Determine the [x, y] coordinate at the center of the cell enclosing the given text.  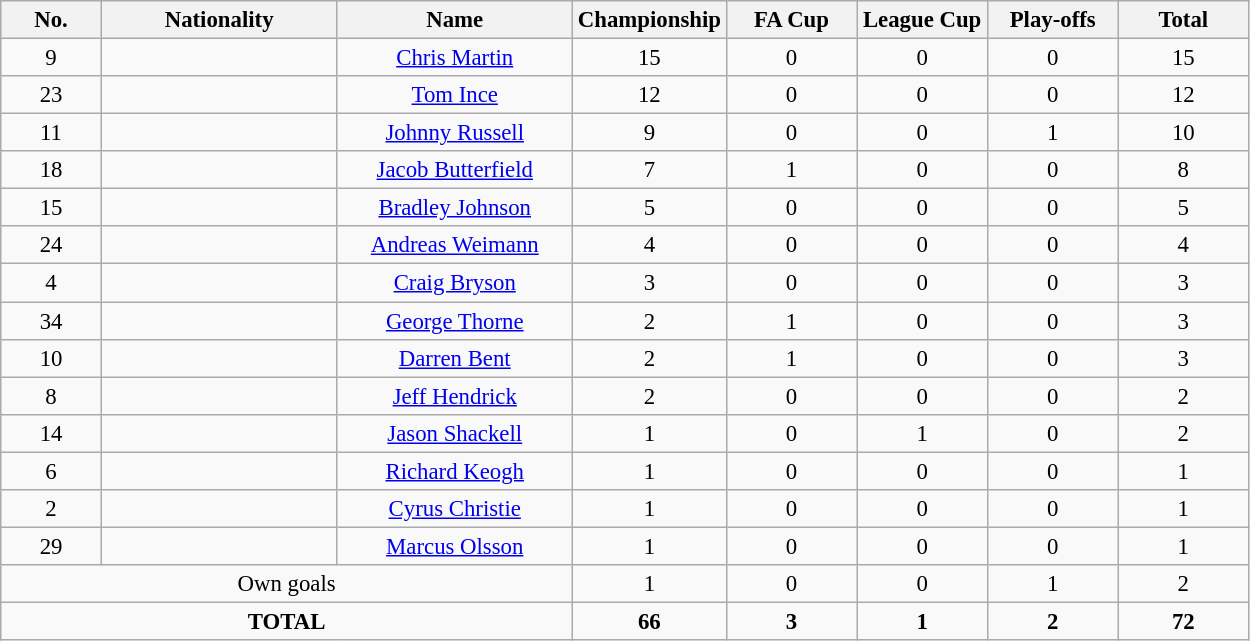
Jason Shackell [455, 433]
FA Cup [792, 20]
Jeff Hendrick [455, 396]
TOTAL [287, 621]
George Thorne [455, 321]
Marcus Olsson [455, 546]
6 [52, 471]
29 [52, 546]
League Cup [922, 20]
11 [52, 133]
No. [52, 20]
66 [650, 621]
34 [52, 321]
Chris Martin [455, 58]
7 [650, 170]
Own goals [287, 584]
Johnny Russell [455, 133]
23 [52, 95]
Craig Bryson [455, 283]
72 [1184, 621]
Andreas Weimann [455, 245]
24 [52, 245]
Play-offs [1052, 20]
Name [455, 20]
Darren Bent [455, 358]
Jacob Butterfield [455, 170]
Tom Ince [455, 95]
Bradley Johnson [455, 208]
Nationality [219, 20]
14 [52, 433]
Championship [650, 20]
Total [1184, 20]
18 [52, 170]
Richard Keogh [455, 471]
Cyrus Christie [455, 509]
